Scan for the cell matching the given text and deliver its [X, Y] coordinate at center. 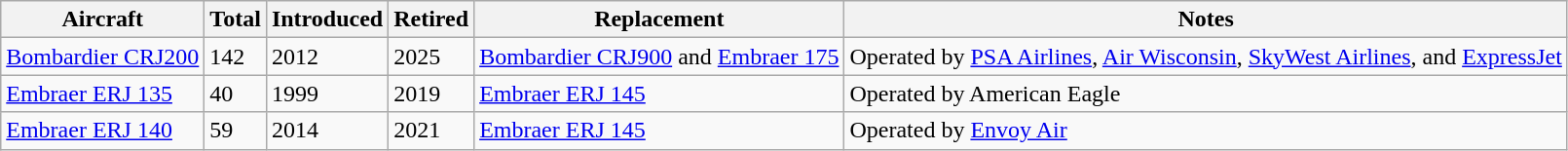
2014 [327, 131]
Embraer ERJ 140 [103, 131]
Bombardier CRJ200 [103, 57]
40 [236, 94]
Embraer ERJ 135 [103, 94]
Aircraft [103, 19]
1999 [327, 94]
142 [236, 57]
Operated by PSA Airlines, Air Wisconsin, SkyWest Airlines, and ExpressJet [1206, 57]
Operated by American Eagle [1206, 94]
Bombardier CRJ900 and Embraer 175 [659, 57]
2021 [431, 131]
2012 [327, 57]
Total [236, 19]
Operated by Envoy Air [1206, 131]
Retired [431, 19]
59 [236, 131]
2025 [431, 57]
Notes [1206, 19]
Replacement [659, 19]
Introduced [327, 19]
2019 [431, 94]
